Return [X, Y] of the center of cell containing provided text 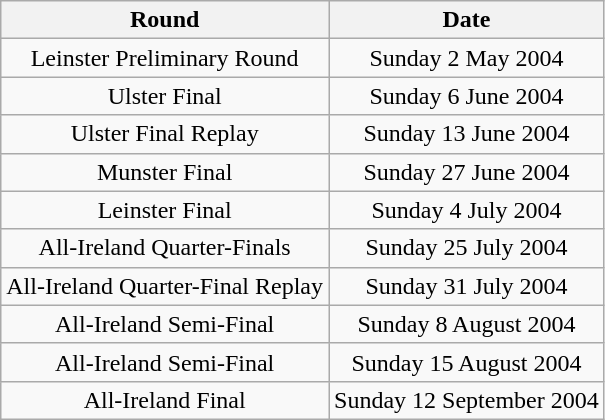
All-Ireland Final [165, 400]
Date [467, 20]
Round [165, 20]
Sunday 2 May 2004 [467, 58]
Munster Final [165, 172]
Sunday 4 July 2004 [467, 210]
Sunday 6 June 2004 [467, 96]
Sunday 27 June 2004 [467, 172]
Leinster Final [165, 210]
Sunday 25 July 2004 [467, 248]
Sunday 31 July 2004 [467, 286]
Sunday 13 June 2004 [467, 134]
Ulster Final [165, 96]
Sunday 8 August 2004 [467, 324]
Leinster Preliminary Round [165, 58]
All-Ireland Quarter-Finals [165, 248]
Sunday 15 August 2004 [467, 362]
All-Ireland Quarter-Final Replay [165, 286]
Sunday 12 September 2004 [467, 400]
Ulster Final Replay [165, 134]
